Scan for the cell matching the given text and deliver its (X, Y) coordinate at center. 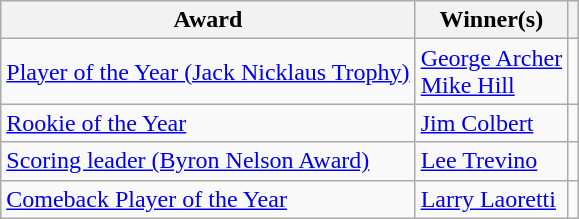
Winner(s) (492, 20)
Rookie of the Year (208, 123)
Comeback Player of the Year (208, 199)
Larry Laoretti (492, 199)
Lee Trevino (492, 161)
Scoring leader (Byron Nelson Award) (208, 161)
George Archer Mike Hill (492, 72)
Award (208, 20)
Jim Colbert (492, 123)
Player of the Year (Jack Nicklaus Trophy) (208, 72)
